Capture the cell that displays the provided text and extract its [x, y] central coordinate. 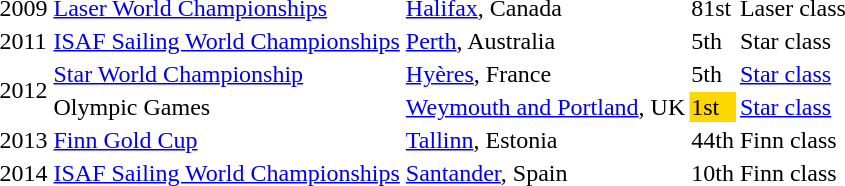
Finn Gold Cup [226, 140]
1st [713, 107]
Hyères, France [545, 74]
Tallinn, Estonia [545, 140]
ISAF Sailing World Championships [226, 41]
Weymouth and Portland, UK [545, 107]
44th [713, 140]
Star World Championship [226, 74]
Olympic Games [226, 107]
Perth, Australia [545, 41]
